From the cell containing the given text, extract its center point as [x, y] coordinate. 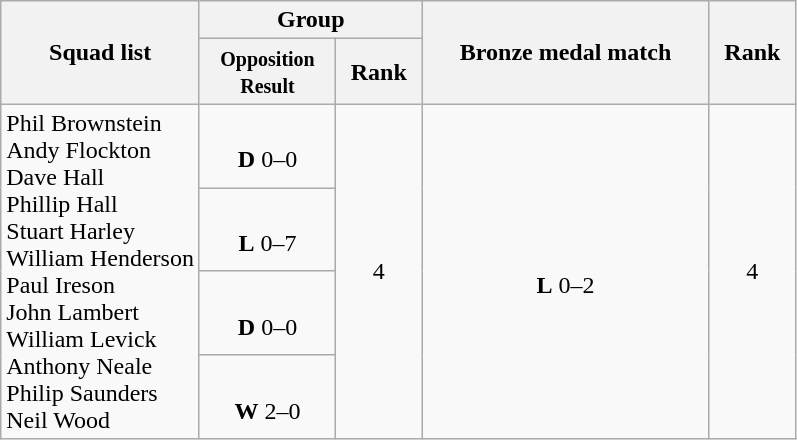
L 0–7 [267, 230]
Group [310, 20]
Bronze medal match [566, 52]
W 2–0 [267, 397]
OppositionResult [267, 72]
L 0–2 [566, 272]
Squad list [100, 52]
